Find where the given text appears and provide that cell's center as (x, y) coordinate. 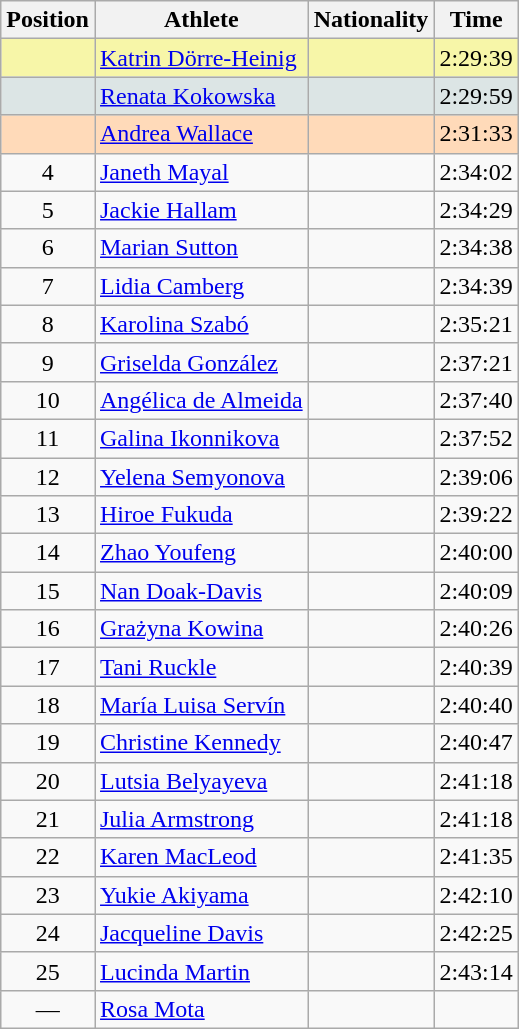
9 (48, 362)
Galina Ikonnikova (201, 438)
Katrin Dörre-Heinig (201, 58)
Grażyna Kowina (201, 629)
Andrea Wallace (201, 134)
Tani Ruckle (201, 667)
18 (48, 705)
2:40:26 (476, 629)
2:41:35 (476, 857)
2:35:21 (476, 324)
4 (48, 172)
2:34:39 (476, 286)
Lidia Camberg (201, 286)
Athlete (201, 20)
Lutsia Belyayeva (201, 781)
2:34:29 (476, 210)
Lucinda Martin (201, 971)
2:39:22 (476, 515)
Yukie Akiyama (201, 895)
Janeth Mayal (201, 172)
María Luisa Servín (201, 705)
6 (48, 248)
Position (48, 20)
Griselda González (201, 362)
2:34:02 (476, 172)
2:29:39 (476, 58)
2:40:00 (476, 553)
8 (48, 324)
12 (48, 477)
2:43:14 (476, 971)
Julia Armstrong (201, 819)
Zhao Youfeng (201, 553)
2:29:59 (476, 96)
2:42:25 (476, 933)
2:40:39 (476, 667)
Hiroe Fukuda (201, 515)
2:40:40 (476, 705)
2:37:40 (476, 400)
14 (48, 553)
2:31:33 (476, 134)
10 (48, 400)
5 (48, 210)
— (48, 1009)
2:37:52 (476, 438)
7 (48, 286)
Nan Doak-Davis (201, 591)
Jackie Hallam (201, 210)
24 (48, 933)
13 (48, 515)
2:42:10 (476, 895)
25 (48, 971)
20 (48, 781)
21 (48, 819)
Time (476, 20)
16 (48, 629)
Rosa Mota (201, 1009)
Christine Kennedy (201, 743)
Angélica de Almeida (201, 400)
11 (48, 438)
Marian Sutton (201, 248)
23 (48, 895)
2:40:47 (476, 743)
2:39:06 (476, 477)
22 (48, 857)
19 (48, 743)
2:37:21 (476, 362)
15 (48, 591)
Karolina Szabó (201, 324)
17 (48, 667)
Yelena Semyonova (201, 477)
Jacqueline Davis (201, 933)
Karen MacLeod (201, 857)
Renata Kokowska (201, 96)
Nationality (371, 20)
2:34:38 (476, 248)
2:40:09 (476, 591)
